Return [X, Y] of the center of cell containing provided text 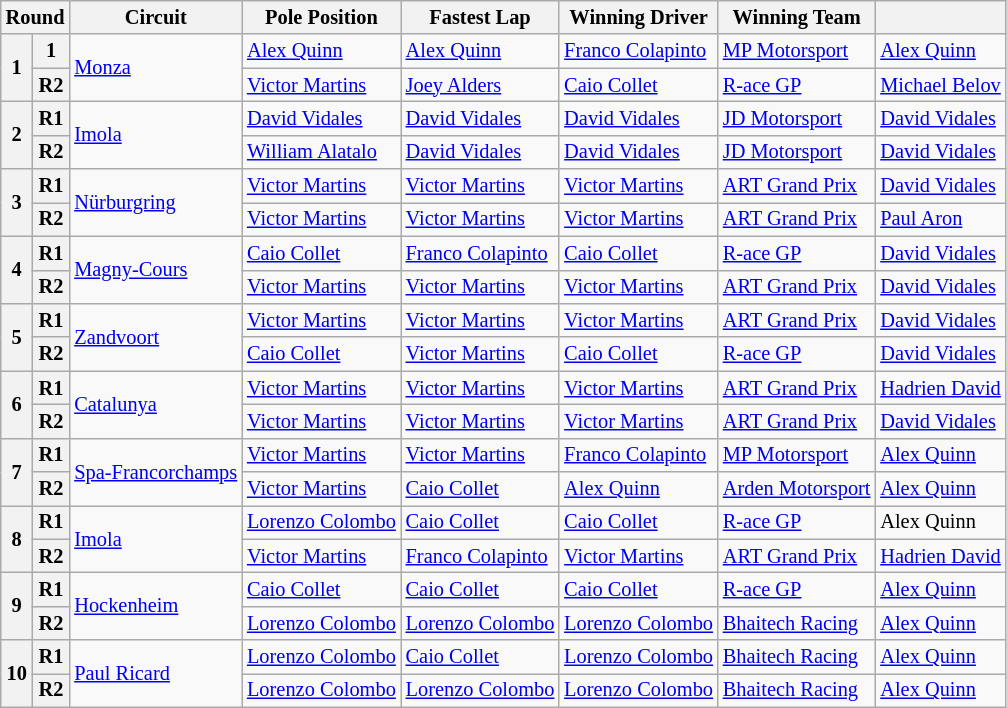
4 [17, 270]
Paul Aron [940, 219]
10 [17, 674]
Monza [156, 68]
Magny-Cours [156, 270]
Nürburgring [156, 202]
Spa-Francorchamps [156, 472]
Circuit [156, 17]
William Alatalo [322, 152]
Fastest Lap [480, 17]
Round [36, 17]
3 [17, 202]
Zandvoort [156, 336]
Pole Position [322, 17]
6 [17, 404]
Winning Team [796, 17]
Catalunya [156, 404]
Paul Ricard [156, 674]
Arden Motorsport [796, 489]
Hockenheim [156, 606]
7 [17, 472]
5 [17, 336]
9 [17, 606]
2 [17, 134]
8 [17, 538]
Michael Belov [940, 85]
Winning Driver [638, 17]
Joey Alders [480, 85]
